Output the (X, Y) coordinate of the center of the cell containing the given text.  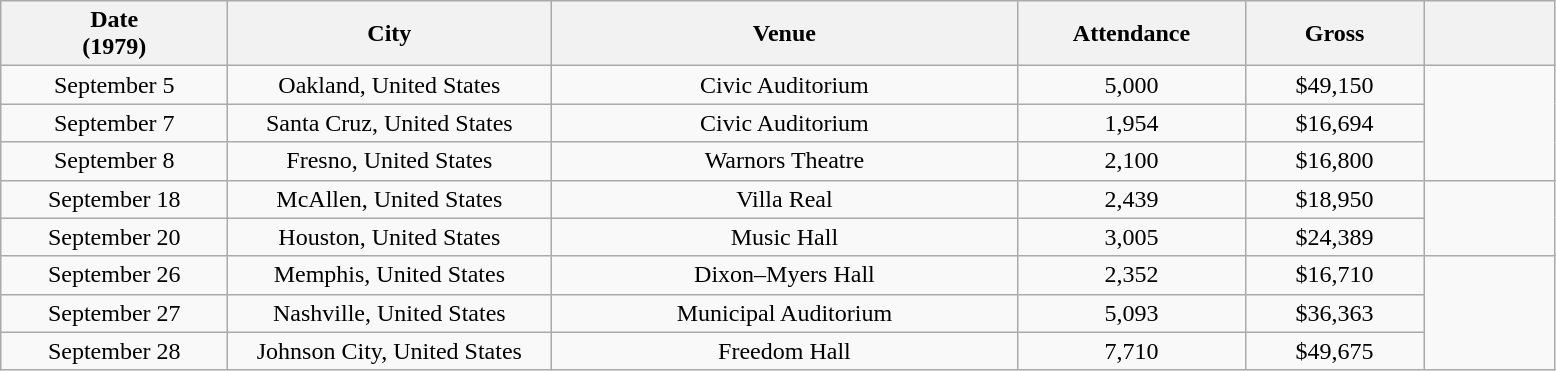
1,954 (1132, 123)
Johnson City, United States (390, 351)
2,439 (1132, 199)
September 8 (114, 161)
$16,800 (1334, 161)
Memphis, United States (390, 275)
City (390, 34)
5,000 (1132, 85)
September 7 (114, 123)
September 28 (114, 351)
$49,150 (1334, 85)
Date(1979) (114, 34)
Warnors Theatre (784, 161)
September 5 (114, 85)
Attendance (1132, 34)
2,100 (1132, 161)
September 27 (114, 313)
Villa Real (784, 199)
McAllen, United States (390, 199)
Nashville, United States (390, 313)
Municipal Auditorium (784, 313)
September 18 (114, 199)
September 26 (114, 275)
$16,694 (1334, 123)
$16,710 (1334, 275)
Dixon–Myers Hall (784, 275)
Venue (784, 34)
2,352 (1132, 275)
$18,950 (1334, 199)
$49,675 (1334, 351)
Fresno, United States (390, 161)
Gross (1334, 34)
Santa Cruz, United States (390, 123)
Houston, United States (390, 237)
3,005 (1132, 237)
7,710 (1132, 351)
$24,389 (1334, 237)
5,093 (1132, 313)
$36,363 (1334, 313)
Freedom Hall (784, 351)
Music Hall (784, 237)
Oakland, United States (390, 85)
September 20 (114, 237)
